Find where the given text appears and provide that cell's center as (X, Y) coordinate. 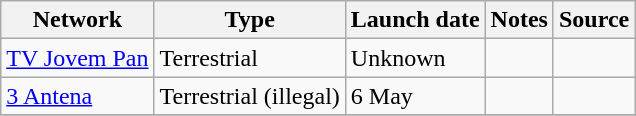
Launch date (415, 20)
Source (594, 20)
Terrestrial (250, 58)
Terrestrial (illegal) (250, 96)
TV Jovem Pan (78, 58)
3 Antena (78, 96)
Notes (519, 20)
Unknown (415, 58)
6 May (415, 96)
Type (250, 20)
Network (78, 20)
